Search for the cell housing the specified text and yield its [X, Y] center coordinate. 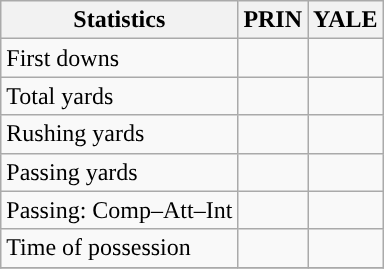
First downs [120, 58]
Rushing yards [120, 134]
Passing: Comp–Att–Int [120, 210]
Passing yards [120, 172]
YALE [346, 20]
Total yards [120, 96]
PRIN [273, 20]
Time of possession [120, 248]
Statistics [120, 20]
